Capture the cell that displays the provided text and extract its [x, y] central coordinate. 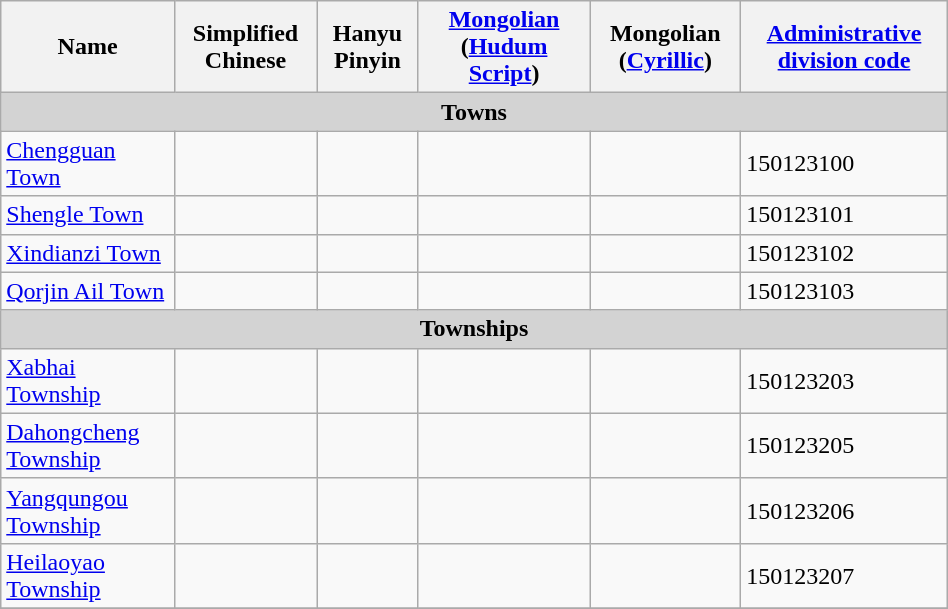
Heilaoyao Township [88, 576]
Qorjin Ail Town [88, 291]
150123203 [844, 380]
150123100 [844, 164]
Simplified Chinese [245, 47]
Dahongcheng Township [88, 446]
Xindianzi Town [88, 253]
Towns [474, 112]
150123103 [844, 291]
150123207 [844, 576]
150123102 [844, 253]
Mongolian (Cyrillic) [666, 47]
Mongolian (Hudum Script) [504, 47]
150123206 [844, 510]
150123101 [844, 215]
Chengguan Town [88, 164]
Xabhai Township [88, 380]
Townships [474, 329]
Shengle Town [88, 215]
Name [88, 47]
Yangqungou Township [88, 510]
150123205 [844, 446]
Administrative division code [844, 47]
Hanyu Pinyin [368, 47]
